For the text-containing cell, return its midpoint in [X, Y] coordinate format. 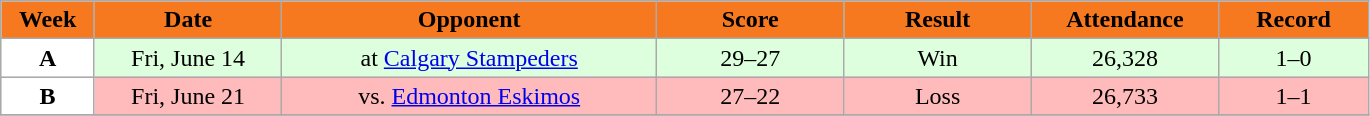
Fri, June 21 [188, 96]
vs. Edmonton Eskimos [470, 96]
at Calgary Stampeders [470, 58]
Record [1294, 20]
Fri, June 14 [188, 58]
1–0 [1294, 58]
29–27 [750, 58]
Week [48, 20]
26,328 [1124, 58]
27–22 [750, 96]
Date [188, 20]
Win [938, 58]
B [48, 96]
Opponent [470, 20]
A [48, 58]
Attendance [1124, 20]
Result [938, 20]
Score [750, 20]
26,733 [1124, 96]
1–1 [1294, 96]
Loss [938, 96]
